Return [X, Y] of the center of cell containing provided text 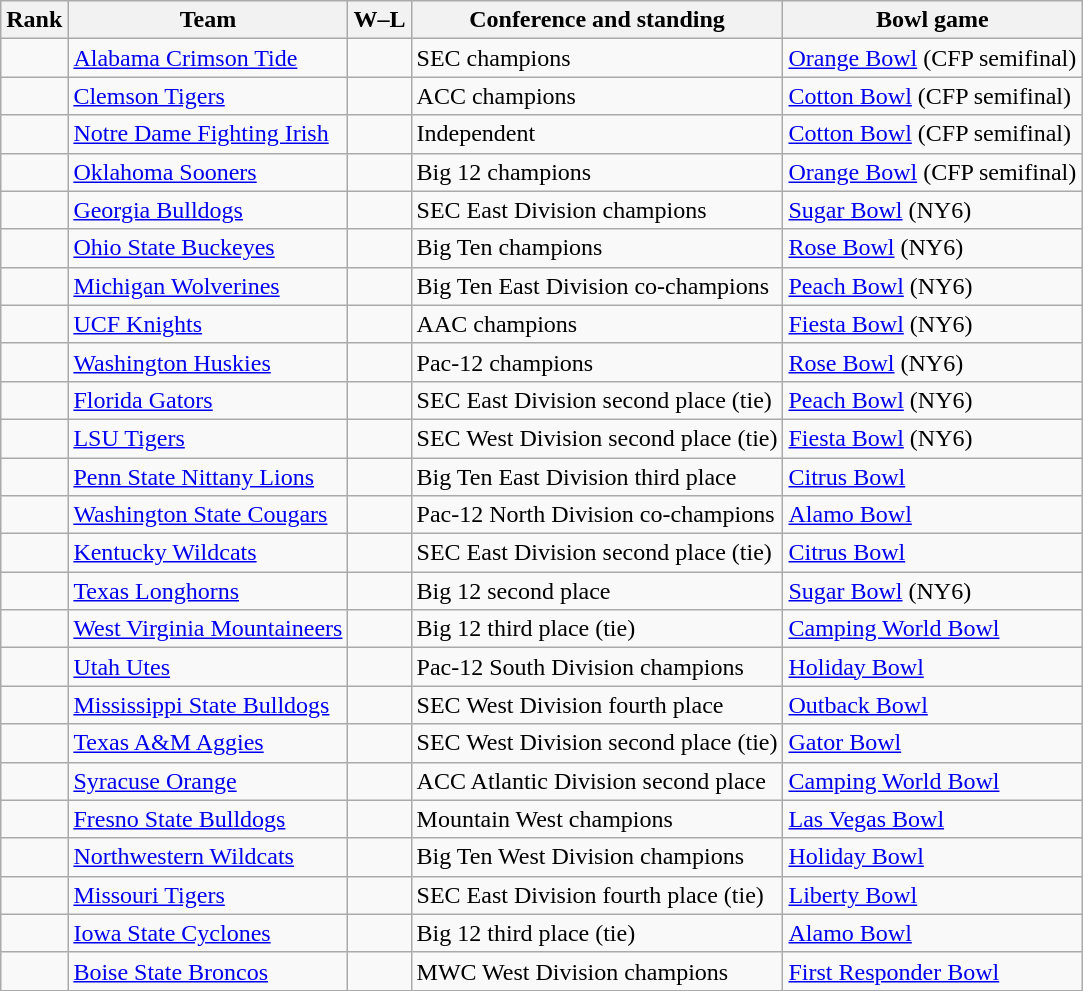
Mountain West champions [597, 819]
Washington State Cougars [208, 515]
Big Ten East Division third place [597, 477]
Alabama Crimson Tide [208, 58]
Iowa State Cyclones [208, 933]
Clemson Tigers [208, 96]
Pac-12 South Division champions [597, 667]
Georgia Bulldogs [208, 210]
Ohio State Buckeyes [208, 248]
Big 12 second place [597, 591]
AAC champions [597, 324]
Big Ten East Division co-champions [597, 286]
Fresno State Bulldogs [208, 819]
West Virginia Mountaineers [208, 629]
Florida Gators [208, 400]
Notre Dame Fighting Irish [208, 134]
Pac-12 champions [597, 362]
Washington Huskies [208, 362]
Big 12 champions [597, 172]
SEC East Division champions [597, 210]
Big Ten champions [597, 248]
LSU Tigers [208, 438]
Texas Longhorns [208, 591]
Las Vegas Bowl [932, 819]
SEC East Division fourth place (tie) [597, 895]
W–L [380, 20]
Mississippi State Bulldogs [208, 705]
Gator Bowl [932, 743]
Penn State Nittany Lions [208, 477]
Utah Utes [208, 667]
Independent [597, 134]
MWC West Division champions [597, 971]
Kentucky Wildcats [208, 553]
Syracuse Orange [208, 781]
Pac-12 North Division co-champions [597, 515]
Oklahoma Sooners [208, 172]
ACC Atlantic Division second place [597, 781]
SEC champions [597, 58]
First Responder Bowl [932, 971]
UCF Knights [208, 324]
Missouri Tigers [208, 895]
Boise State Broncos [208, 971]
Liberty Bowl [932, 895]
Outback Bowl [932, 705]
Bowl game [932, 20]
Rank [34, 20]
Team [208, 20]
Texas A&M Aggies [208, 743]
Michigan Wolverines [208, 286]
Conference and standing [597, 20]
Northwestern Wildcats [208, 857]
ACC champions [597, 96]
SEC West Division fourth place [597, 705]
Big Ten West Division champions [597, 857]
